Output the (X, Y) coordinate of the center of the cell containing the given text.  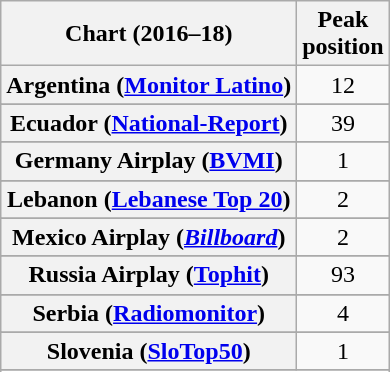
4 (343, 313)
Lebanon (Lebanese Top 20) (149, 199)
Ecuador (National-Report) (149, 123)
93 (343, 275)
Serbia (Radiomonitor) (149, 313)
Russia Airplay (Tophit) (149, 275)
Mexico Airplay (Billboard) (149, 237)
Peak position (343, 34)
12 (343, 85)
Germany Airplay (BVMI) (149, 161)
39 (343, 123)
Chart (2016–18) (149, 34)
Argentina (Monitor Latino) (149, 85)
Slovenia (SloTop50) (149, 351)
